Output the (X, Y) coordinate of the center of the cell containing the given text.  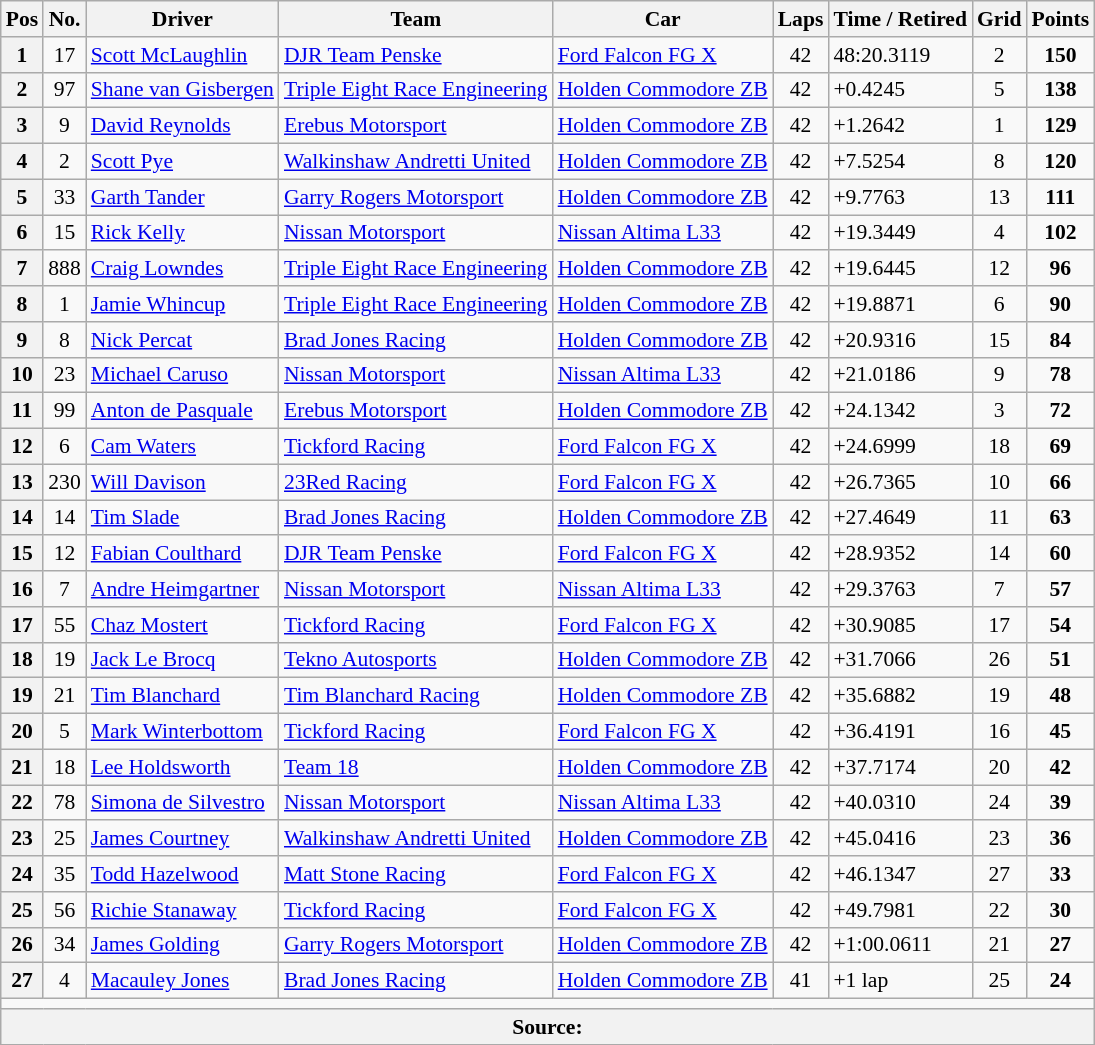
Rick Kelly (182, 233)
+1.2642 (900, 126)
60 (1061, 554)
Laps (801, 19)
Will Davison (182, 482)
30 (1061, 910)
+36.4191 (900, 732)
+20.9316 (900, 340)
Garth Tander (182, 197)
99 (64, 411)
Grid (1000, 19)
129 (1061, 126)
84 (1061, 340)
48 (1061, 696)
Tekno Autosports (416, 660)
+49.7981 (900, 910)
Nick Percat (182, 340)
Todd Hazelwood (182, 874)
Lee Holdsworth (182, 767)
+45.0416 (900, 839)
111 (1061, 197)
90 (1061, 304)
+40.0310 (900, 803)
Team (416, 19)
+21.0186 (900, 375)
Source: (548, 1027)
102 (1061, 233)
66 (1061, 482)
Matt Stone Racing (416, 874)
No. (64, 19)
+1 lap (900, 981)
Richie Stanaway (182, 910)
Tim Slade (182, 518)
230 (64, 482)
150 (1061, 55)
+27.4649 (900, 518)
+37.7174 (900, 767)
Cam Waters (182, 447)
48:20.3119 (900, 55)
+24.1342 (900, 411)
Tim Blanchard Racing (416, 696)
Simona de Silvestro (182, 803)
57 (1061, 589)
Fabian Coulthard (182, 554)
+7.5254 (900, 162)
69 (1061, 447)
+29.3763 (900, 589)
41 (801, 981)
39 (1061, 803)
Points (1061, 19)
35 (64, 874)
54 (1061, 625)
888 (64, 269)
51 (1061, 660)
+31.7066 (900, 660)
Team 18 (416, 767)
23Red Racing (416, 482)
Shane van Gisbergen (182, 90)
David Reynolds (182, 126)
Pos (22, 19)
+30.9085 (900, 625)
+26.7365 (900, 482)
55 (64, 625)
Michael Caruso (182, 375)
+19.6445 (900, 269)
Chaz Mostert (182, 625)
James Courtney (182, 839)
36 (1061, 839)
97 (64, 90)
Driver (182, 19)
56 (64, 910)
+28.9352 (900, 554)
138 (1061, 90)
+19.3449 (900, 233)
Craig Lowndes (182, 269)
120 (1061, 162)
Car (663, 19)
+19.8871 (900, 304)
Scott Pye (182, 162)
34 (64, 945)
+35.6882 (900, 696)
James Golding (182, 945)
Jack Le Brocq (182, 660)
96 (1061, 269)
Time / Retired (900, 19)
45 (1061, 732)
+46.1347 (900, 874)
+0.4245 (900, 90)
+9.7763 (900, 197)
63 (1061, 518)
Jamie Whincup (182, 304)
Tim Blanchard (182, 696)
Macauley Jones (182, 981)
Anton de Pasquale (182, 411)
72 (1061, 411)
+24.6999 (900, 447)
Mark Winterbottom (182, 732)
Scott McLaughlin (182, 55)
+1:00.0611 (900, 945)
Andre Heimgartner (182, 589)
